Detect which cell encompasses the target text, then output its (X, Y) center coordinate. 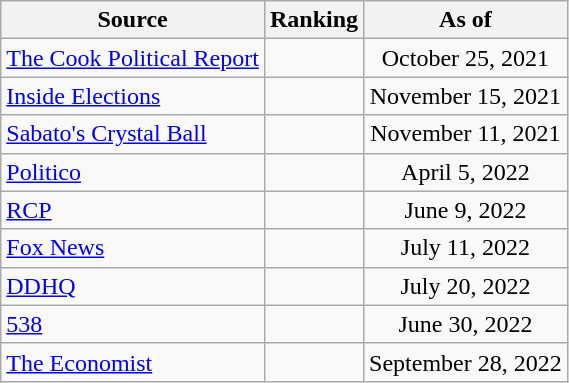
RCP (133, 210)
July 20, 2022 (466, 286)
June 30, 2022 (466, 324)
The Economist (133, 362)
November 15, 2021 (466, 96)
July 11, 2022 (466, 248)
April 5, 2022 (466, 172)
Ranking (314, 20)
Sabato's Crystal Ball (133, 134)
As of (466, 20)
Inside Elections (133, 96)
Source (133, 20)
Fox News (133, 248)
Politico (133, 172)
September 28, 2022 (466, 362)
538 (133, 324)
June 9, 2022 (466, 210)
November 11, 2021 (466, 134)
The Cook Political Report (133, 58)
October 25, 2021 (466, 58)
DDHQ (133, 286)
